Return the (X, Y) coordinate for the center point of the cell that contains the specified text.  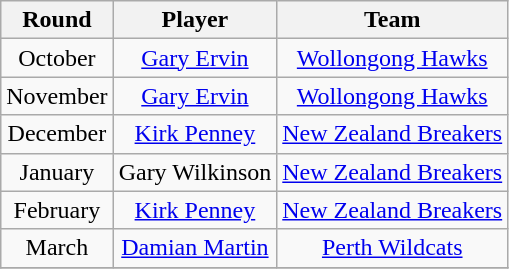
December (57, 134)
January (57, 172)
Perth Wildcats (392, 248)
February (57, 210)
Damian Martin (195, 248)
Round (57, 20)
Team (392, 20)
Player (195, 20)
Gary Wilkinson (195, 172)
March (57, 248)
November (57, 96)
October (57, 58)
